Return the [x, y] coordinate for the center point of the cell that contains the specified text.  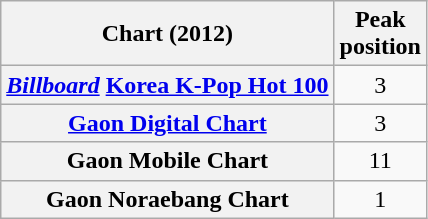
Gaon Noraebang Chart [168, 199]
1 [380, 199]
Gaon Digital Chart [168, 123]
Gaon Mobile Chart [168, 161]
11 [380, 161]
Chart (2012) [168, 34]
Peakposition [380, 34]
Billboard Korea K-Pop Hot 100 [168, 85]
